Extract the (x, y) coordinate from the center of the cell holding the provided text.  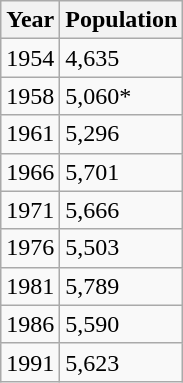
1961 (30, 134)
1976 (30, 248)
5,789 (122, 286)
Year (30, 20)
5,590 (122, 324)
1958 (30, 96)
5,666 (122, 210)
5,296 (122, 134)
1986 (30, 324)
1991 (30, 362)
1966 (30, 172)
5,060* (122, 96)
Population (122, 20)
1981 (30, 286)
1954 (30, 58)
5,701 (122, 172)
4,635 (122, 58)
5,623 (122, 362)
1971 (30, 210)
5,503 (122, 248)
